Extract the (x, y) coordinate from the center of the cell holding the provided text.  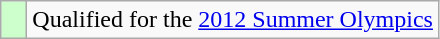
Qualified for the 2012 Summer Olympics (233, 20)
